Detect which cell encompasses the target text, then output its (x, y) center coordinate. 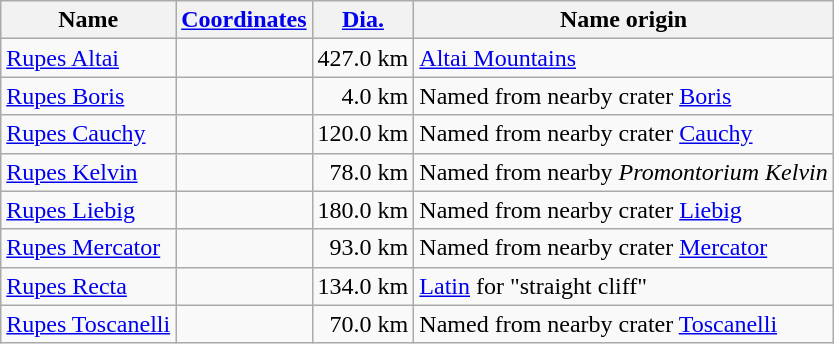
Rupes Altai (88, 58)
93.0 km (363, 248)
120.0 km (363, 134)
Rupes Kelvin (88, 172)
Latin for "straight cliff" (624, 286)
Rupes Boris (88, 96)
Name (88, 20)
Named from nearby crater Mercator (624, 248)
427.0 km (363, 58)
Named from nearby Promontorium Kelvin (624, 172)
Coordinates (244, 20)
180.0 km (363, 210)
Named from nearby crater Toscanelli (624, 324)
Rupes Cauchy (88, 134)
Rupes Liebig (88, 210)
Rupes Mercator (88, 248)
Rupes Recta (88, 286)
Dia. (363, 20)
Rupes Toscanelli (88, 324)
Named from nearby crater Boris (624, 96)
Altai Mountains (624, 58)
4.0 km (363, 96)
Name origin (624, 20)
Named from nearby crater Cauchy (624, 134)
70.0 km (363, 324)
78.0 km (363, 172)
134.0 km (363, 286)
Named from nearby crater Liebig (624, 210)
